From the cell containing the given text, extract its center point as (x, y) coordinate. 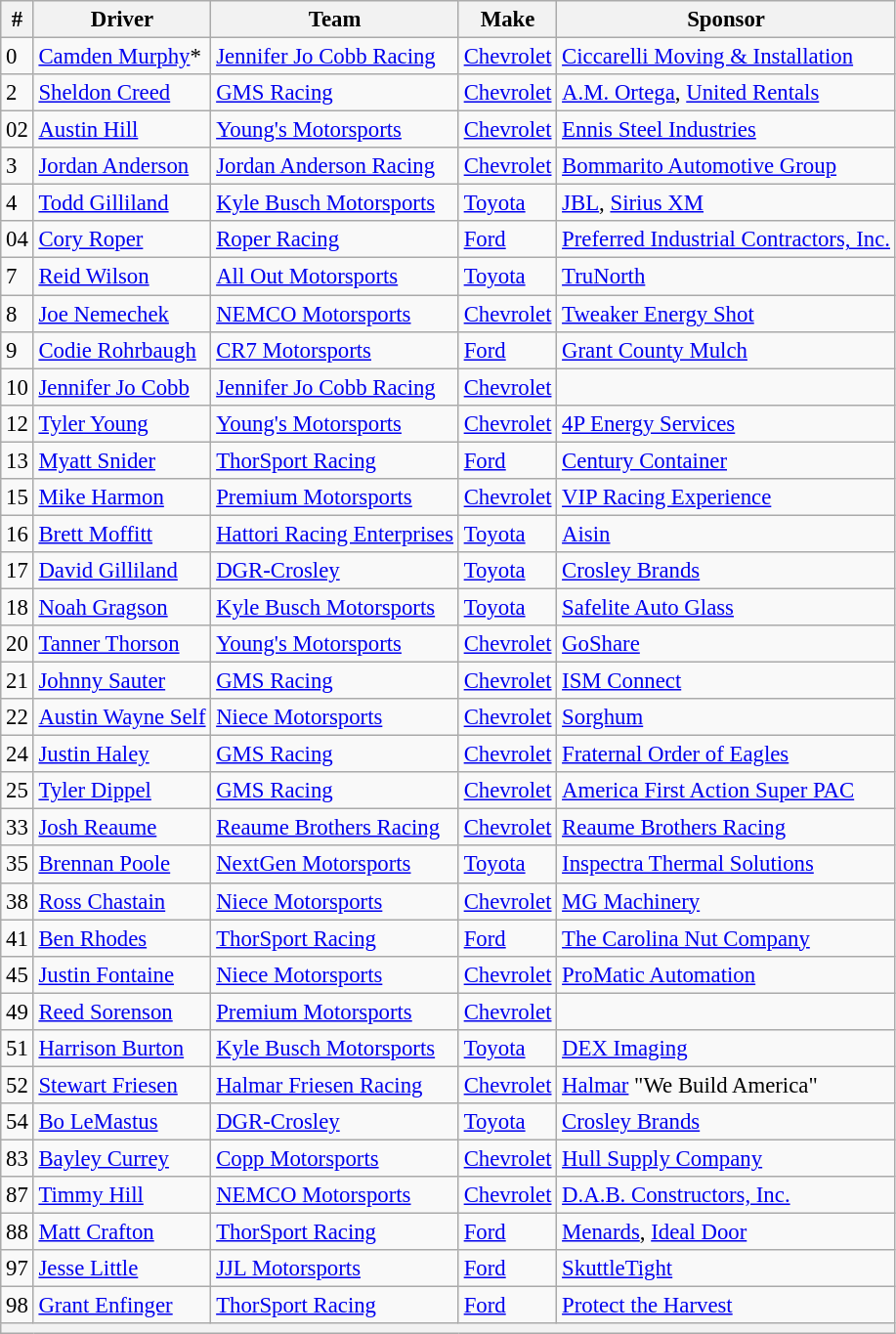
D.A.B. Constructors, Inc. (726, 1195)
8 (18, 314)
7 (18, 277)
04 (18, 239)
02 (18, 130)
22 (18, 717)
Jennifer Jo Cobb (122, 387)
All Out Motorsports (335, 277)
Grant Enfinger (122, 1306)
Team (335, 20)
Ennis Steel Industries (726, 130)
Josh Reaume (122, 828)
Safelite Auto Glass (726, 607)
49 (18, 1011)
33 (18, 828)
Johnny Sauter (122, 681)
Tyler Dippel (122, 791)
Tyler Young (122, 423)
Fraternal Order of Eagles (726, 754)
Sheldon Creed (122, 93)
Bayley Currey (122, 1158)
Century Container (726, 460)
20 (18, 644)
# (18, 20)
Codie Rohrbaugh (122, 350)
Reid Wilson (122, 277)
TruNorth (726, 277)
Driver (122, 20)
Harrison Burton (122, 1049)
13 (18, 460)
17 (18, 571)
Justin Haley (122, 754)
The Carolina Nut Company (726, 938)
Halmar Friesen Racing (335, 1085)
12 (18, 423)
Tweaker Energy Shot (726, 314)
4P Energy Services (726, 423)
ProMatic Automation (726, 974)
Sorghum (726, 717)
Timmy Hill (122, 1195)
Ben Rhodes (122, 938)
15 (18, 497)
Matt Crafton (122, 1232)
83 (18, 1158)
52 (18, 1085)
16 (18, 534)
Joe Nemechek (122, 314)
Mike Harmon (122, 497)
DEX Imaging (726, 1049)
Noah Gragson (122, 607)
Hattori Racing Enterprises (335, 534)
Protect the Harvest (726, 1306)
Justin Fontaine (122, 974)
Hull Supply Company (726, 1158)
87 (18, 1195)
35 (18, 865)
ISM Connect (726, 681)
4 (18, 203)
Jordan Anderson Racing (335, 166)
3 (18, 166)
Roper Racing (335, 239)
10 (18, 387)
A.M. Ortega, United Rentals (726, 93)
America First Action Super PAC (726, 791)
David Gilliland (122, 571)
2 (18, 93)
25 (18, 791)
21 (18, 681)
Menards, Ideal Door (726, 1232)
CR7 Motorsports (335, 350)
Aisin (726, 534)
41 (18, 938)
Copp Motorsports (335, 1158)
Reed Sorenson (122, 1011)
Austin Wayne Self (122, 717)
NextGen Motorsports (335, 865)
Myatt Snider (122, 460)
VIP Racing Experience (726, 497)
97 (18, 1269)
MG Machinery (726, 901)
24 (18, 754)
Ciccarelli Moving & Installation (726, 57)
Preferred Industrial Contractors, Inc. (726, 239)
Brennan Poole (122, 865)
45 (18, 974)
Brett Moffitt (122, 534)
Bommarito Automotive Group (726, 166)
54 (18, 1122)
JBL, Sirius XM (726, 203)
JJL Motorsports (335, 1269)
18 (18, 607)
Bo LeMastus (122, 1122)
Jesse Little (122, 1269)
Inspectra Thermal Solutions (726, 865)
Grant County Mulch (726, 350)
38 (18, 901)
Todd Gilliland (122, 203)
Cory Roper (122, 239)
98 (18, 1306)
GoShare (726, 644)
Camden Murphy* (122, 57)
0 (18, 57)
Tanner Thorson (122, 644)
Halmar "We Build America" (726, 1085)
51 (18, 1049)
Make (507, 20)
88 (18, 1232)
Stewart Friesen (122, 1085)
Ross Chastain (122, 901)
Austin Hill (122, 130)
Jordan Anderson (122, 166)
SkuttleTight (726, 1269)
9 (18, 350)
Sponsor (726, 20)
